Extract the [X, Y] coordinate from the center of the cell holding the provided text.  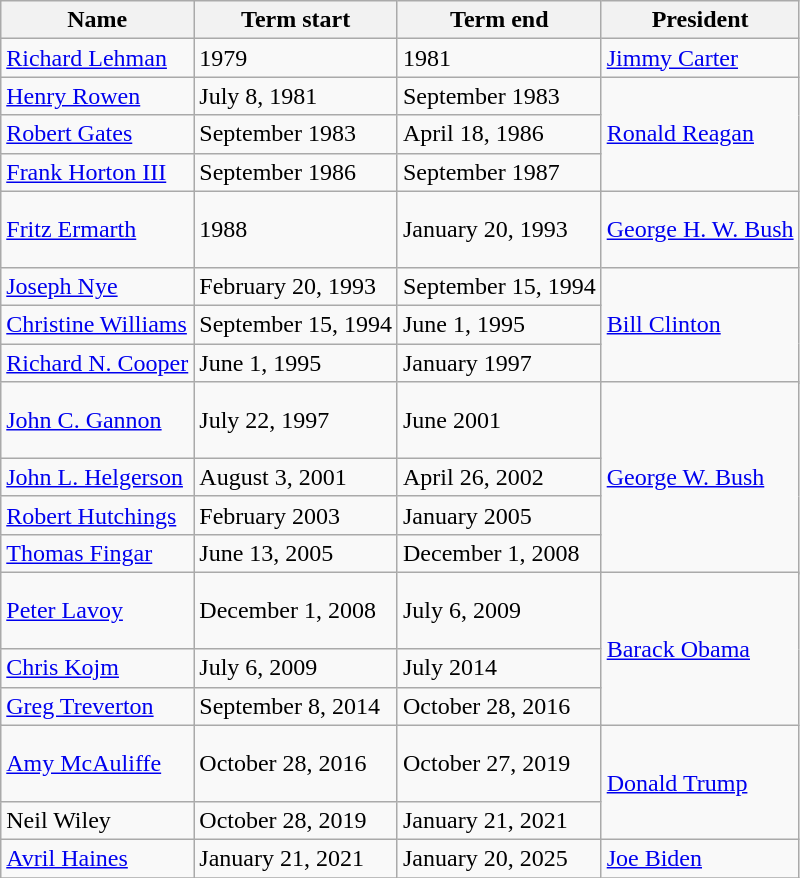
April 18, 1986 [499, 134]
January 20, 1993 [499, 229]
February 20, 1993 [296, 287]
1979 [296, 58]
Joseph Nye [98, 287]
Neil Wiley [98, 821]
President [700, 20]
September 8, 2014 [296, 706]
John C. Gannon [98, 420]
Term start [296, 20]
Donald Trump [700, 782]
October 28, 2019 [296, 821]
George H. W. Bush [700, 229]
Robert Hutchings [98, 515]
Joe Biden [700, 859]
August 3, 2001 [296, 477]
John L. Helgerson [98, 477]
Thomas Fingar [98, 553]
Term end [499, 20]
Avril Haines [98, 859]
Robert Gates [98, 134]
Chris Kojm [98, 668]
September 1986 [296, 172]
1988 [296, 229]
October 27, 2019 [499, 763]
Fritz Ermarth [98, 229]
January 20, 2025 [499, 859]
June 2001 [499, 420]
April 26, 2002 [499, 477]
Richard N. Cooper [98, 363]
Ronald Reagan [700, 134]
July 8, 1981 [296, 96]
Name [98, 20]
1981 [499, 58]
George W. Bush [700, 478]
February 2003 [296, 515]
January 1997 [499, 363]
Richard Lehman [98, 58]
Amy McAuliffe [98, 763]
Henry Rowen [98, 96]
Peter Lavoy [98, 610]
Barack Obama [700, 648]
January 2005 [499, 515]
Frank Horton III [98, 172]
Christine Williams [98, 325]
June 13, 2005 [296, 553]
Greg Treverton [98, 706]
September 1987 [499, 172]
Jimmy Carter [700, 58]
July 2014 [499, 668]
Bill Clinton [700, 325]
July 22, 1997 [296, 420]
